Pinpoint the cell where the given text exists, returning its [X, Y] midpoint coordinate. 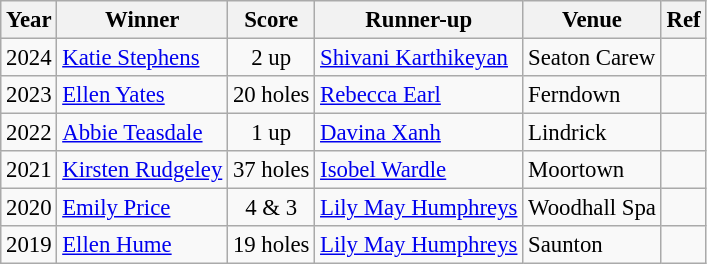
Kirsten Rudgeley [142, 170]
Abbie Teasdale [142, 133]
Score [272, 20]
Lindrick [592, 133]
2 up [272, 58]
Year [29, 20]
2021 [29, 170]
Woodhall Spa [592, 208]
2022 [29, 133]
2019 [29, 245]
Ferndown [592, 95]
Winner [142, 20]
Ellen Hume [142, 245]
2020 [29, 208]
4 & 3 [272, 208]
2024 [29, 58]
1 up [272, 133]
Davina Xanh [419, 133]
Ref [684, 20]
Ellen Yates [142, 95]
Venue [592, 20]
Saunton [592, 245]
Moortown [592, 170]
Shivani Karthikeyan [419, 58]
Isobel Wardle [419, 170]
19 holes [272, 245]
Runner-up [419, 20]
Seaton Carew [592, 58]
2023 [29, 95]
37 holes [272, 170]
20 holes [272, 95]
Katie Stephens [142, 58]
Rebecca Earl [419, 95]
Emily Price [142, 208]
